Identify which cell holds the provided text, then report its [x, y] central coordinate. 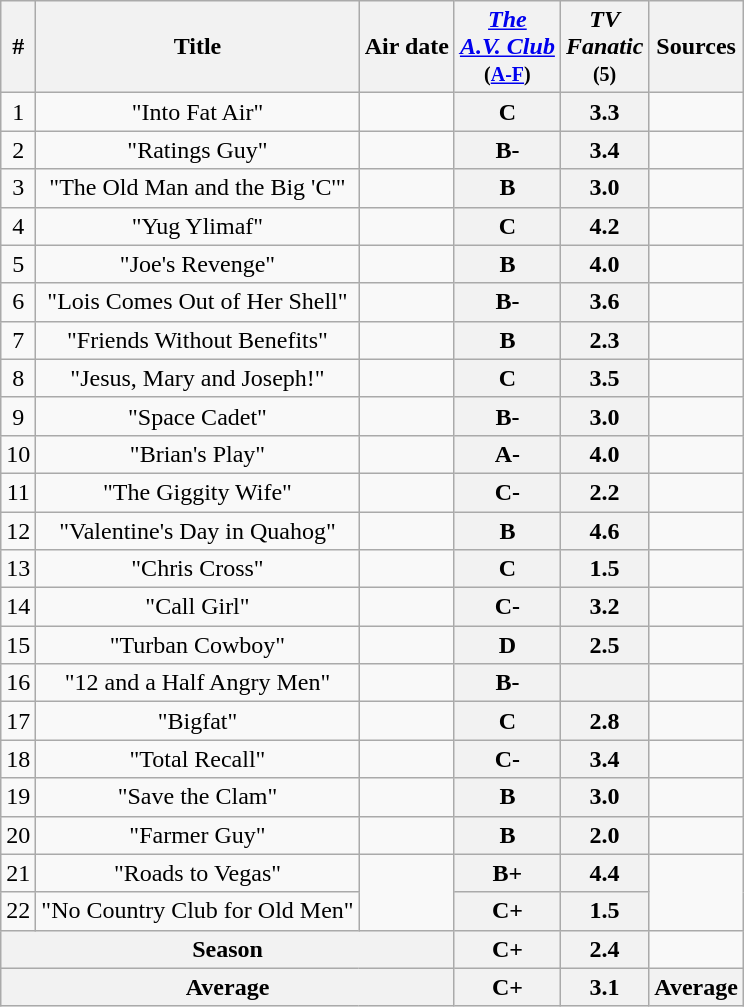
22 [18, 911]
11 [18, 492]
"Jesus, Mary and Joseph!" [198, 378]
Air date [406, 47]
"Lois Comes Out of Her Shell" [198, 302]
"Farmer Guy" [198, 835]
21 [18, 873]
17 [18, 721]
"Into Fat Air" [198, 112]
TVFanatic(5) [604, 47]
3.3 [604, 112]
3.1 [604, 987]
"Joe's Revenge" [198, 264]
2.4 [604, 949]
7 [18, 340]
2.0 [604, 835]
"Yug Ylimaf" [198, 226]
4 [18, 226]
# [18, 47]
9 [18, 416]
16 [18, 683]
"Call Girl" [198, 607]
3 [18, 188]
TheA.V. Club(A-F) [507, 47]
2.3 [604, 340]
"Bigfat" [198, 721]
8 [18, 378]
2 [18, 150]
"Space Cadet" [198, 416]
"Save the Clam" [198, 797]
"Brian's Play" [198, 454]
"12 and a Half Angry Men" [198, 683]
6 [18, 302]
12 [18, 531]
10 [18, 454]
2.8 [604, 721]
"Ratings Guy" [198, 150]
Season [228, 949]
"The Old Man and the Big 'C'" [198, 188]
"The Giggity Wife" [198, 492]
Title [198, 47]
2.5 [604, 645]
1 [18, 112]
5 [18, 264]
4.6 [604, 531]
4.4 [604, 873]
Sources [696, 47]
18 [18, 759]
"No Country Club for Old Men" [198, 911]
15 [18, 645]
"Valentine's Day in Quahog" [198, 531]
4.2 [604, 226]
19 [18, 797]
2.2 [604, 492]
3.2 [604, 607]
13 [18, 569]
"Roads to Vegas" [198, 873]
"Total Recall" [198, 759]
14 [18, 607]
3.5 [604, 378]
3.6 [604, 302]
"Friends Without Benefits" [198, 340]
A- [507, 454]
"Chris Cross" [198, 569]
B+ [507, 873]
"Turban Cowboy" [198, 645]
D [507, 645]
20 [18, 835]
